Pinpoint the cell where the given text exists, returning its [x, y] midpoint coordinate. 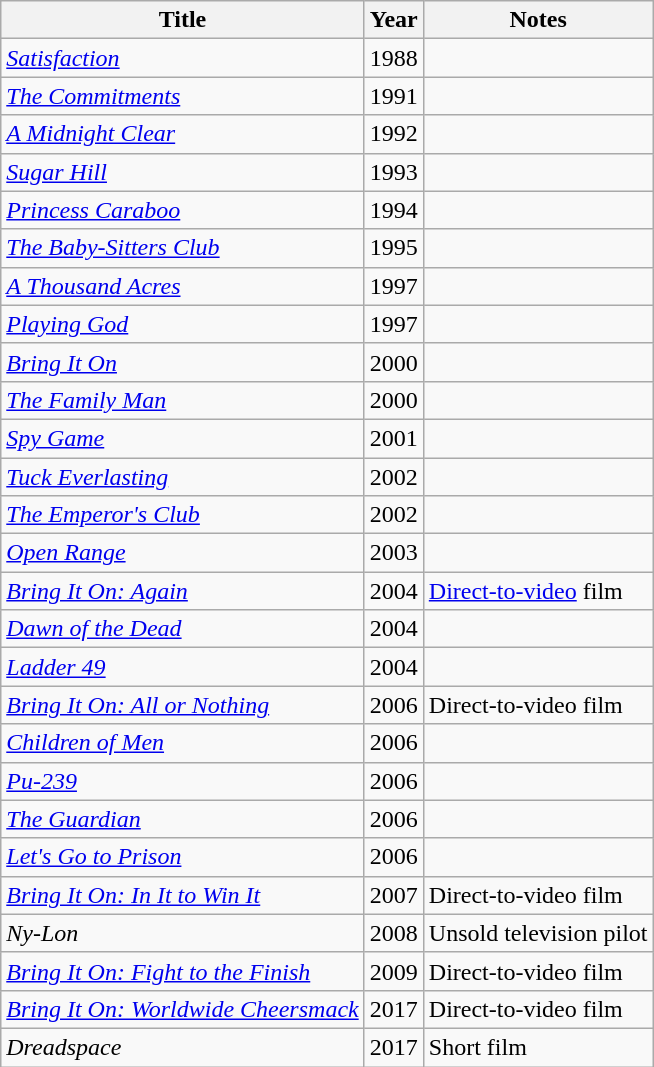
Bring It On: Again [182, 591]
A Thousand Acres [182, 286]
Sugar Hill [182, 172]
1993 [394, 172]
Bring It On [182, 362]
Dreadspace [182, 1047]
2001 [394, 438]
Dawn of the Dead [182, 629]
Princess Caraboo [182, 210]
Bring It On: Fight to the Finish [182, 971]
The Family Man [182, 400]
2008 [394, 933]
Short film [538, 1047]
Title [182, 20]
Bring It On: In It to Win It [182, 895]
Bring It On: Worldwide Cheersmack [182, 1009]
1988 [394, 58]
The Commitments [182, 96]
The Baby-Sitters Club [182, 248]
The Guardian [182, 819]
A Midnight Clear [182, 134]
Ny-Lon [182, 933]
Let's Go to Prison [182, 857]
Year [394, 20]
Spy Game [182, 438]
Notes [538, 20]
Tuck Everlasting [182, 477]
Playing God [182, 324]
1992 [394, 134]
Pu-239 [182, 781]
1995 [394, 248]
1991 [394, 96]
1994 [394, 210]
Children of Men [182, 743]
2003 [394, 553]
Open Range [182, 553]
Satisfaction [182, 58]
Ladder 49 [182, 667]
The Emperor's Club [182, 515]
2007 [394, 895]
Bring It On: All or Nothing [182, 705]
2009 [394, 971]
Unsold television pilot [538, 933]
